Locate the cell with the specified text and output its (X, Y) center coordinate. 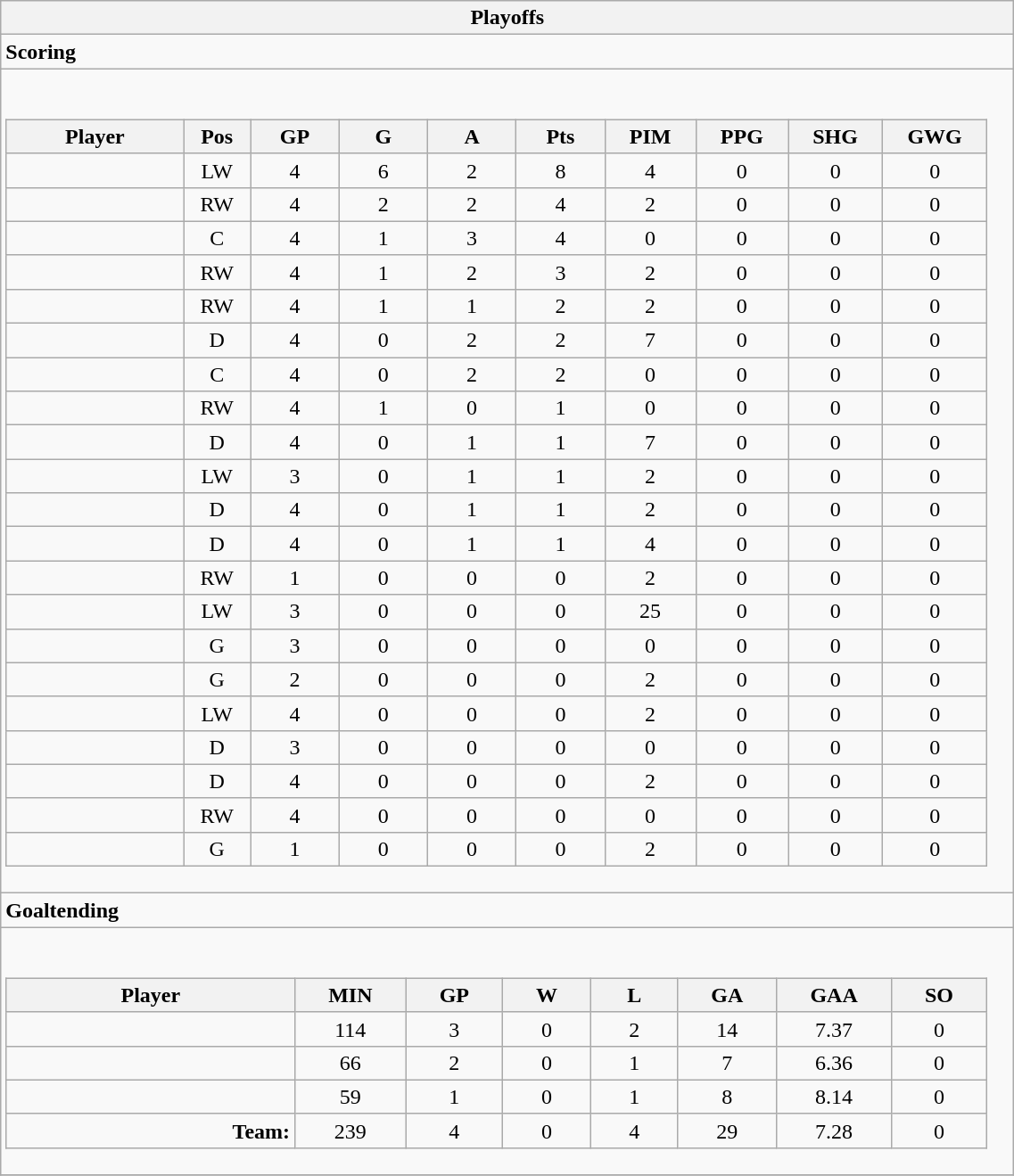
59 (350, 1097)
114 (350, 1029)
25 (650, 612)
66 (350, 1063)
Player MIN GP W L GA GAA SO 114 3 0 2 14 7.37 0 66 2 0 1 7 6.36 0 59 1 0 1 8 8.14 0 Team: 239 4 0 4 29 7.28 0 (507, 1051)
7.37 (834, 1029)
14 (728, 1029)
GA (728, 995)
6 (383, 170)
PPG (742, 136)
GWG (935, 136)
29 (728, 1131)
Playoffs (507, 18)
A (471, 136)
MIN (350, 995)
Pos (218, 136)
SO (938, 995)
Goaltending (507, 910)
L (635, 995)
SHG (836, 136)
6.36 (834, 1063)
239 (350, 1131)
8.14 (834, 1097)
W (548, 995)
GAA (834, 995)
PIM (650, 136)
Team: (151, 1131)
Pts (560, 136)
Scoring (507, 52)
7.28 (834, 1131)
